Identify which cell holds the provided text, then report its [x, y] central coordinate. 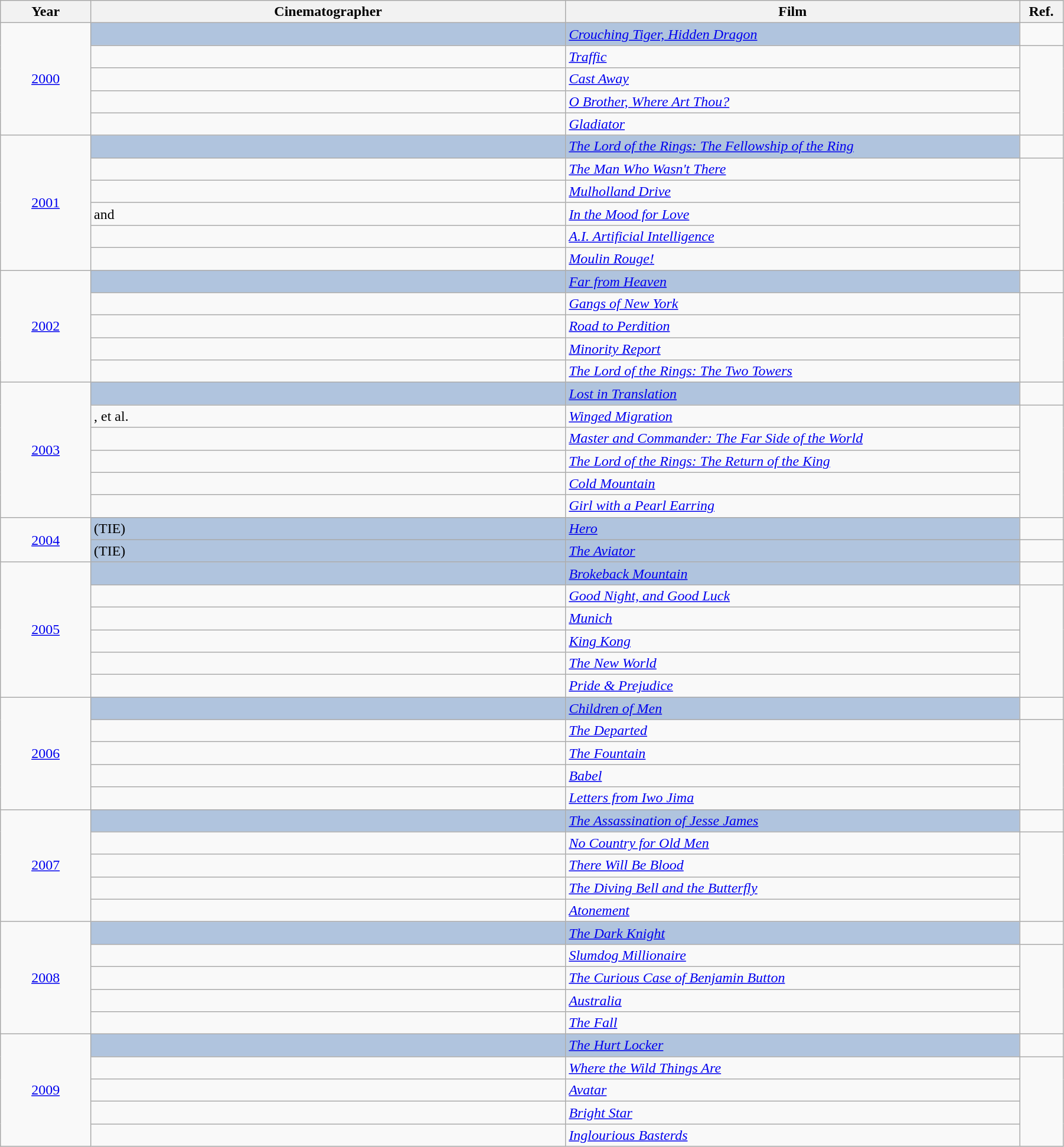
Moulin Rouge! [792, 259]
and [328, 214]
Where the Wild Things Are [792, 1068]
Slumdog Millionaire [792, 955]
The Dark Knight [792, 933]
No Country for Old Men [792, 843]
Inglourious Basterds [792, 1135]
Winged Migration [792, 416]
The Lord of the Rings: The Return of the King [792, 461]
2006 [46, 753]
2003 [46, 450]
Avatar [792, 1090]
Letters from Iwo Jima [792, 798]
Mulholland Drive [792, 191]
There Will Be Blood [792, 865]
Minority Report [792, 349]
The Curious Case of Benjamin Button [792, 978]
2005 [46, 629]
The Departed [792, 731]
2000 [46, 79]
Children of Men [792, 708]
The Lord of the Rings: The Two Towers [792, 371]
Munich [792, 618]
2002 [46, 326]
The Lord of the Rings: The Fellowship of the Ring [792, 146]
Far from Heaven [792, 282]
The Hurt Locker [792, 1045]
The Diving Bell and the Butterfly [792, 888]
The Fall [792, 1023]
O Brother, Where Art Thou? [792, 102]
The Aviator [792, 551]
Road to Perdition [792, 326]
Babel [792, 776]
Lost in Translation [792, 394]
2001 [46, 202]
In the Mood for Love [792, 214]
2008 [46, 978]
, et al. [328, 416]
Master and Commander: The Far Side of the World [792, 439]
Cinematographer [328, 12]
Bright Star [792, 1113]
Year [46, 12]
Hero [792, 528]
Film [792, 12]
Girl with a Pearl Earring [792, 506]
2004 [46, 540]
2007 [46, 865]
Cold Mountain [792, 483]
Cast Away [792, 79]
2009 [46, 1090]
Gladiator [792, 124]
Brokeback Mountain [792, 573]
Gangs of New York [792, 304]
The Man Who Wasn't There [792, 169]
Atonement [792, 910]
Good Night, and Good Luck [792, 596]
Australia [792, 1001]
The Assassination of Jesse James [792, 821]
Pride & Prejudice [792, 686]
Ref. [1042, 12]
King Kong [792, 641]
A.I. Artificial Intelligence [792, 236]
Crouching Tiger, Hidden Dragon [792, 34]
The New World [792, 664]
Traffic [792, 57]
The Fountain [792, 753]
